Detect which cell encompasses the target text, then output its (x, y) center coordinate. 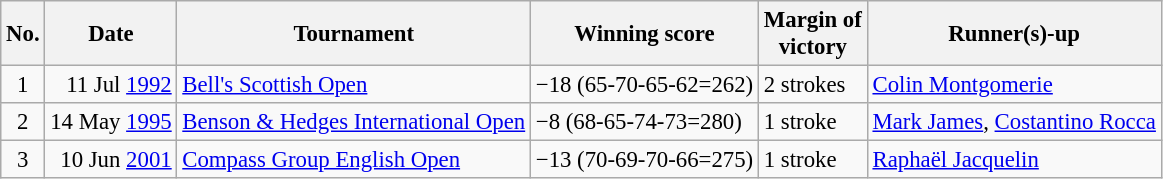
14 May 1995 (111, 122)
−13 (70-69-70-66=275) (644, 160)
−18 (65-70-65-62=262) (644, 85)
2 (23, 122)
Raphaël Jacquelin (1014, 160)
Winning score (644, 34)
10 Jun 2001 (111, 160)
Mark James, Costantino Rocca (1014, 122)
2 strokes (812, 85)
1 (23, 85)
Date (111, 34)
Margin ofvictory (812, 34)
Tournament (354, 34)
Bell's Scottish Open (354, 85)
Runner(s)-up (1014, 34)
Compass Group English Open (354, 160)
Colin Montgomerie (1014, 85)
No. (23, 34)
Benson & Hedges International Open (354, 122)
−8 (68-65-74-73=280) (644, 122)
3 (23, 160)
11 Jul 1992 (111, 85)
